Pinpoint the cell where the given text exists, returning its [x, y] midpoint coordinate. 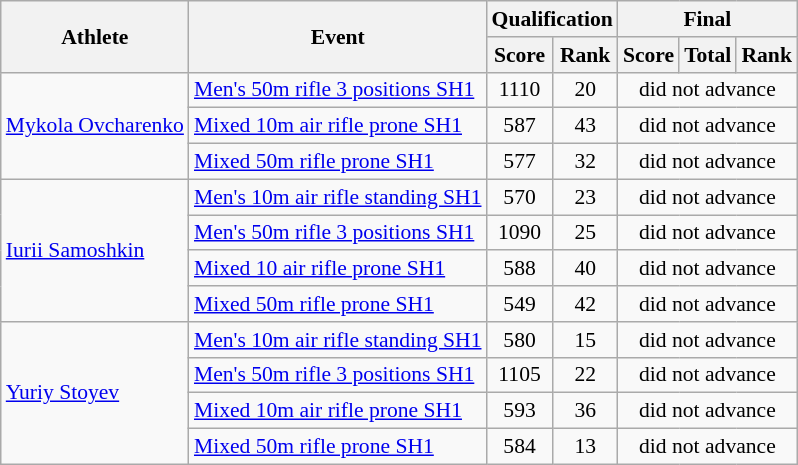
20 [586, 90]
1105 [520, 375]
1090 [520, 233]
Athlete [95, 36]
42 [586, 304]
Mixed 10 air rifle prone SH1 [338, 269]
593 [520, 411]
23 [586, 197]
587 [520, 126]
570 [520, 197]
Yuriy Stoyev [95, 393]
43 [586, 126]
584 [520, 447]
577 [520, 162]
Final [708, 19]
36 [586, 411]
588 [520, 269]
Iurii Samoshkin [95, 250]
32 [586, 162]
40 [586, 269]
580 [520, 340]
549 [520, 304]
Mykola Ovcharenko [95, 126]
Total [708, 55]
15 [586, 340]
13 [586, 447]
25 [586, 233]
1110 [520, 90]
Event [338, 36]
22 [586, 375]
Qualification [552, 19]
